Return the [X, Y] coordinate for the center point of the cell that contains the specified text.  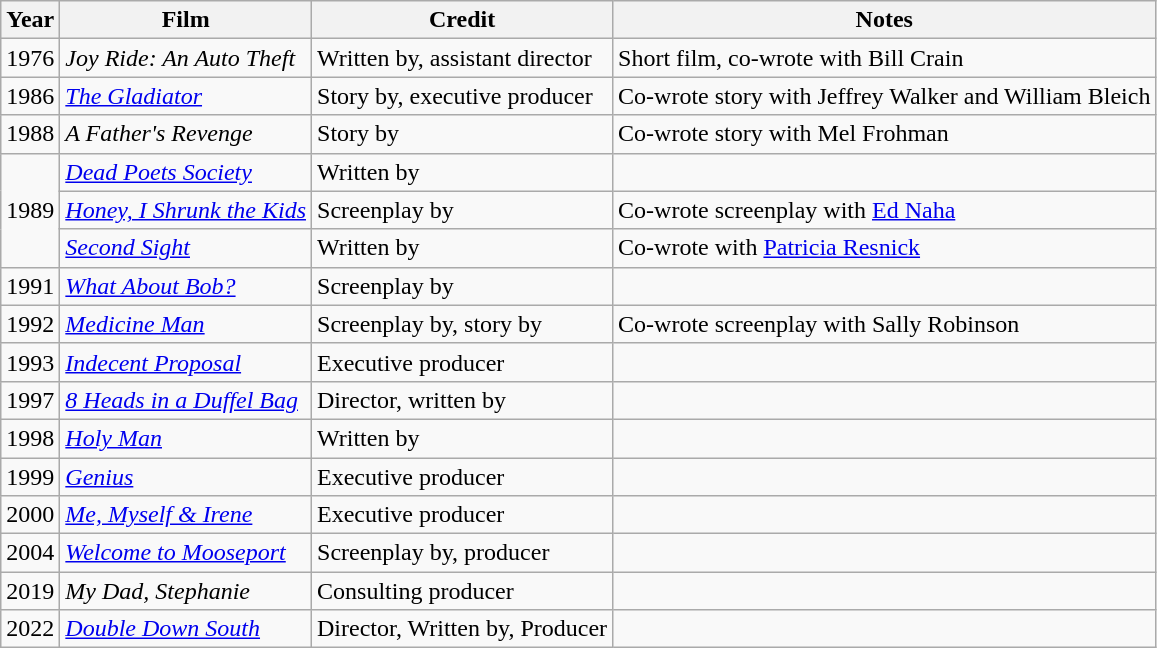
Story by, executive producer [462, 96]
1991 [30, 286]
Co-wrote story with Mel Frohman [884, 134]
Second Sight [186, 248]
2019 [30, 591]
Film [186, 20]
Welcome to Mooseport [186, 553]
Joy Ride: An Auto Theft [186, 58]
What About Bob? [186, 286]
1999 [30, 477]
Year [30, 20]
A Father's Revenge [186, 134]
My Dad, Stephanie [186, 591]
Co-wrote screenplay with Ed Naha [884, 210]
Dead Poets Society [186, 172]
Co-wrote screenplay with Sally Robinson [884, 324]
1997 [30, 400]
2022 [30, 629]
Honey, I Shrunk the Kids [186, 210]
Director, written by [462, 400]
Short film, co-wrote with Bill Crain [884, 58]
1989 [30, 210]
1988 [30, 134]
Double Down South [186, 629]
Credit [462, 20]
Notes [884, 20]
Screenplay by, producer [462, 553]
Written by, assistant director [462, 58]
1993 [30, 362]
Consulting producer [462, 591]
Genius [186, 477]
Holy Man [186, 438]
The Gladiator [186, 96]
8 Heads in a Duffel Bag [186, 400]
1986 [30, 96]
Medicine Man [186, 324]
1992 [30, 324]
2000 [30, 515]
1976 [30, 58]
Screenplay by, story by [462, 324]
Director, Written by, Producer [462, 629]
Co-wrote story with Jeffrey Walker and William Bleich [884, 96]
2004 [30, 553]
Story by [462, 134]
1998 [30, 438]
Co-wrote with Patricia Resnick [884, 248]
Me, Myself & Irene [186, 515]
Indecent Proposal [186, 362]
